Capture the cell that displays the provided text and extract its (X, Y) central coordinate. 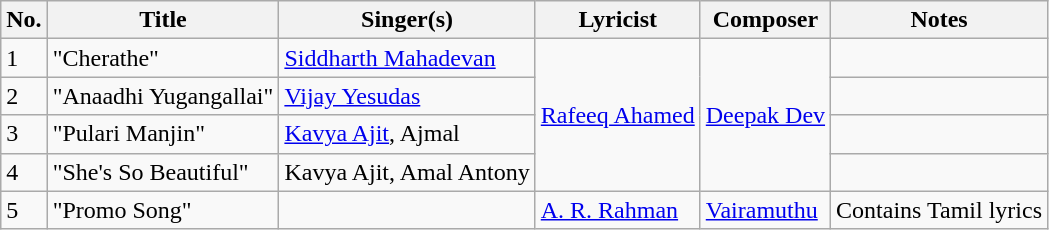
Rafeeq Ahamed (618, 115)
A. R. Rahman (618, 210)
Siddharth Mahadevan (407, 58)
Deepak Dev (765, 115)
"Anaadhi Yugangallai" (163, 96)
Composer (765, 20)
Contains Tamil lyrics (940, 210)
Singer(s) (407, 20)
No. (24, 20)
"Cherathe" (163, 58)
Kavya Ajit, Amal Antony (407, 172)
4 (24, 172)
Kavya Ajit, Ajmal (407, 134)
"Promo Song" (163, 210)
"She's So Beautiful" (163, 172)
1 (24, 58)
Vairamuthu (765, 210)
2 (24, 96)
3 (24, 134)
5 (24, 210)
Notes (940, 20)
"Pulari Manjin" (163, 134)
Title (163, 20)
Vijay Yesudas (407, 96)
Lyricist (618, 20)
